From the cell containing the given text, extract its center point as [X, Y] coordinate. 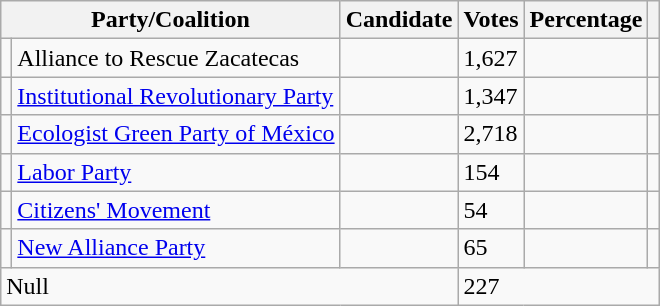
Institutional Revolutionary Party [176, 96]
New Alliance Party [176, 248]
Votes [491, 20]
227 [558, 286]
Alliance to Rescue Zacatecas [176, 58]
54 [491, 210]
Ecologist Green Party of México [176, 134]
65 [491, 248]
154 [491, 172]
Candidate [399, 20]
Party/Coalition [170, 20]
2,718 [491, 134]
1,347 [491, 96]
Labor Party [176, 172]
Citizens' Movement [176, 210]
1,627 [491, 58]
Null [230, 286]
Percentage [586, 20]
